Return the [x, y] coordinate for the center point of the cell that contains the specified text.  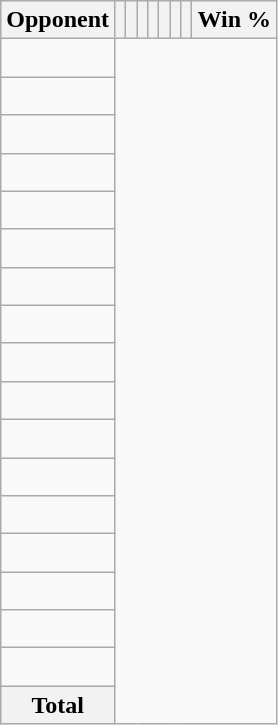
Opponent [58, 20]
Win % [234, 20]
Total [58, 705]
